Capture the cell that displays the provided text and extract its [X, Y] central coordinate. 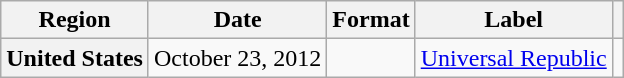
United States [75, 58]
Universal Republic [514, 58]
Region [75, 20]
Format [371, 20]
October 23, 2012 [237, 58]
Label [514, 20]
Date [237, 20]
